Determine the (X, Y) coordinate at the center of the cell enclosing the given text.  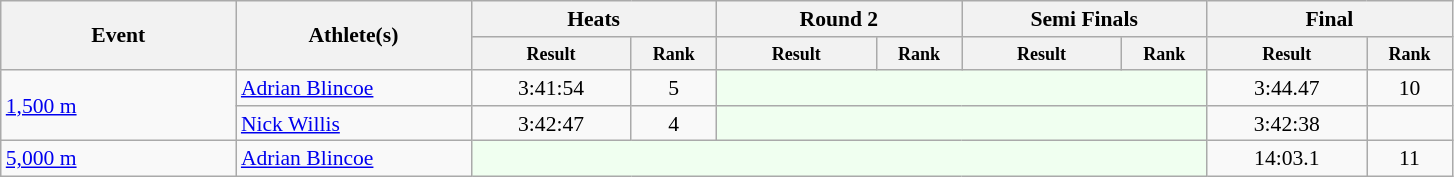
5 (674, 88)
Heats (594, 19)
10 (1410, 88)
5,000 m (118, 159)
4 (674, 124)
11 (1410, 159)
Event (118, 36)
14:03.1 (1287, 159)
Final (1330, 19)
Nick Willis (354, 124)
Semi Finals (1084, 19)
Athlete(s) (354, 36)
Round 2 (838, 19)
3:42:47 (551, 124)
3:42:38 (1287, 124)
3:44.47 (1287, 88)
1,500 m (118, 106)
3:41:54 (551, 88)
